Locate the cell with the specified text and output its [X, Y] center coordinate. 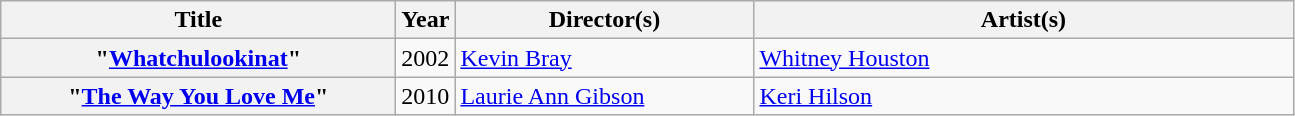
Kevin Bray [604, 58]
2002 [426, 58]
Artist(s) [1024, 20]
Laurie Ann Gibson [604, 96]
Year [426, 20]
Title [198, 20]
Keri Hilson [1024, 96]
2010 [426, 96]
"Whatchulookinat" [198, 58]
Whitney Houston [1024, 58]
Director(s) [604, 20]
"The Way You Love Me" [198, 96]
